Extract the (x, y) coordinate from the center of the cell holding the provided text.  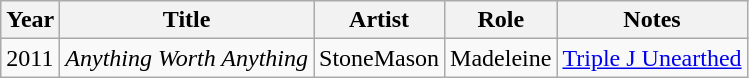
Artist (380, 20)
Notes (652, 20)
Title (187, 20)
Role (501, 20)
2011 (30, 58)
Madeleine (501, 58)
Triple J Unearthed (652, 58)
StoneMason (380, 58)
Year (30, 20)
Anything Worth Anything (187, 58)
